From the cell containing the given text, extract its center point as (x, y) coordinate. 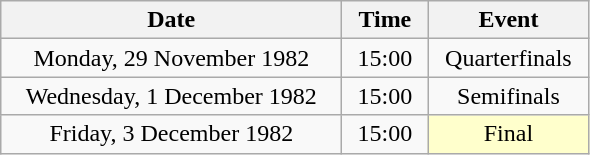
Wednesday, 1 December 1982 (172, 96)
Quarterfinals (508, 58)
Date (172, 20)
Event (508, 20)
Friday, 3 December 1982 (172, 134)
Semifinals (508, 96)
Monday, 29 November 1982 (172, 58)
Final (508, 134)
Time (385, 20)
